Pinpoint the cell where the given text exists, returning its (x, y) midpoint coordinate. 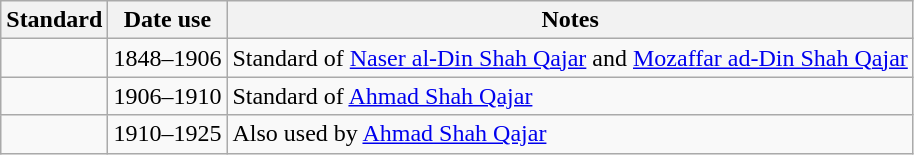
Notes (570, 20)
Standard (54, 20)
Also used by Ahmad Shah Qajar (570, 134)
1910–1925 (168, 134)
Standard of Naser al-Din Shah Qajar and Mozaffar ad-Din Shah Qajar (570, 58)
1848–1906 (168, 58)
Standard of Ahmad Shah Qajar (570, 96)
1906–1910 (168, 96)
Date use (168, 20)
